Return the [X, Y] coordinate for the center point of the cell that contains the specified text.  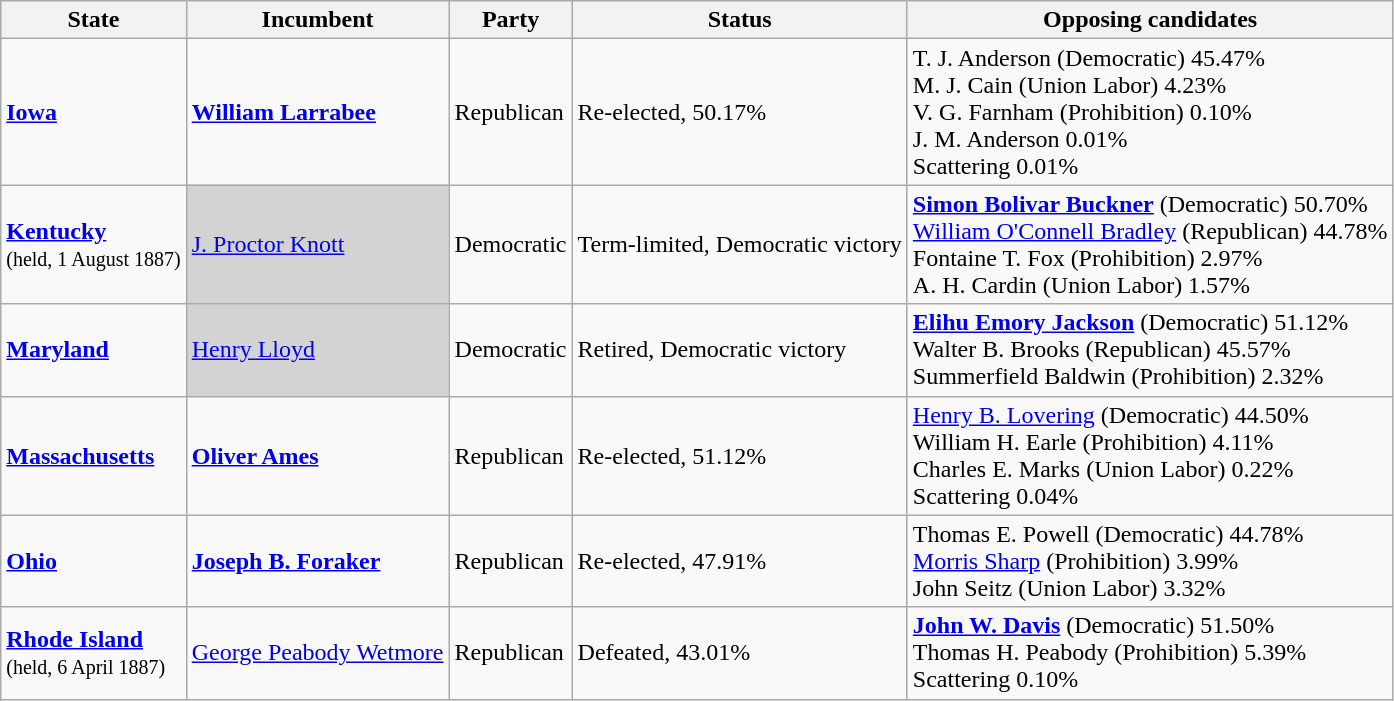
Massachusetts [94, 456]
Defeated, 43.01% [740, 653]
George Peabody Wetmore [318, 653]
Term-limited, Democratic victory [740, 244]
Joseph B. Foraker [318, 561]
Rhode Island(held, 6 April 1887) [94, 653]
Re-elected, 51.12% [740, 456]
Incumbent [318, 20]
Opposing candidates [1150, 20]
T. J. Anderson (Democratic) 45.47%M. J. Cain (Union Labor) 4.23%V. G. Farnham (Prohibition) 0.10%J. M. Anderson 0.01%Scattering 0.01% [1150, 112]
Henry B. Lovering (Democratic) 44.50%William H. Earle (Prohibition) 4.11%Charles E. Marks (Union Labor) 0.22%Scattering 0.04% [1150, 456]
State [94, 20]
Re-elected, 50.17% [740, 112]
Elihu Emory Jackson (Democratic) 51.12%Walter B. Brooks (Republican) 45.57%Summerfield Baldwin (Prohibition) 2.32% [1150, 350]
Re-elected, 47.91% [740, 561]
Maryland [94, 350]
Retired, Democratic victory [740, 350]
Kentucky(held, 1 August 1887) [94, 244]
Henry Lloyd [318, 350]
John W. Davis (Democratic) 51.50%Thomas H. Peabody (Prohibition) 5.39%Scattering 0.10% [1150, 653]
William Larrabee [318, 112]
Ohio [94, 561]
J. Proctor Knott [318, 244]
Iowa [94, 112]
Oliver Ames [318, 456]
Party [510, 20]
Status [740, 20]
Thomas E. Powell (Democratic) 44.78%Morris Sharp (Prohibition) 3.99%John Seitz (Union Labor) 3.32% [1150, 561]
